Pinpoint the cell where the given text exists, returning its (X, Y) midpoint coordinate. 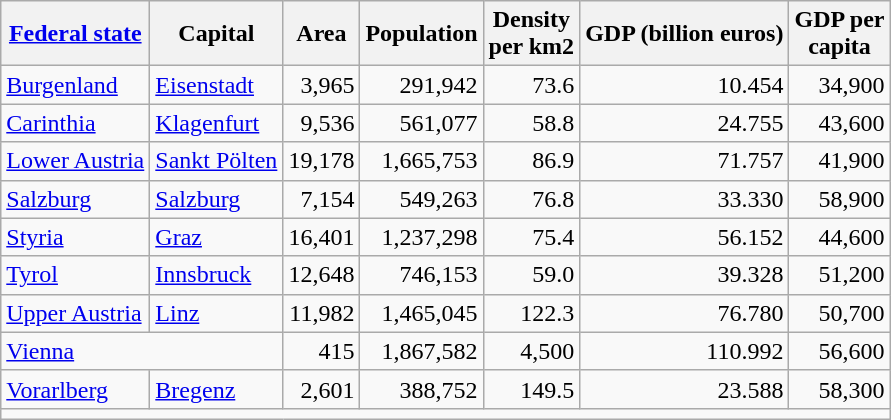
43,600 (840, 123)
746,153 (422, 275)
Bregenz (216, 389)
GDP (billion euros) (684, 34)
71.757 (684, 161)
86.9 (532, 161)
2,601 (322, 389)
Lower Austria (76, 161)
44,600 (840, 237)
Graz (216, 237)
Federal state (76, 34)
58,900 (840, 199)
76.780 (684, 313)
Population (422, 34)
1,665,753 (422, 161)
4,500 (532, 351)
Sankt Pölten (216, 161)
Vorarlberg (76, 389)
Styria (76, 237)
7,154 (322, 199)
1,237,298 (422, 237)
16,401 (322, 237)
1,465,045 (422, 313)
Densityper km2 (532, 34)
291,942 (422, 85)
59.0 (532, 275)
388,752 (422, 389)
56.152 (684, 237)
24.755 (684, 123)
58,300 (840, 389)
Tyrol (76, 275)
549,263 (422, 199)
10.454 (684, 85)
Innsbruck (216, 275)
23.588 (684, 389)
19,178 (322, 161)
Capital (216, 34)
110.992 (684, 351)
39.328 (684, 275)
3,965 (322, 85)
Carinthia (76, 123)
149.5 (532, 389)
33.330 (684, 199)
1,867,582 (422, 351)
Upper Austria (76, 313)
12,648 (322, 275)
Klagenfurt (216, 123)
51,200 (840, 275)
GDP percapita (840, 34)
58.8 (532, 123)
11,982 (322, 313)
73.6 (532, 85)
76.8 (532, 199)
Linz (216, 313)
9,536 (322, 123)
34,900 (840, 85)
561,077 (422, 123)
50,700 (840, 313)
41,900 (840, 161)
Eisenstadt (216, 85)
Vienna (142, 351)
415 (322, 351)
56,600 (840, 351)
Burgenland (76, 85)
75.4 (532, 237)
122.3 (532, 313)
Area (322, 34)
